Capture the cell that displays the provided text and extract its [x, y] central coordinate. 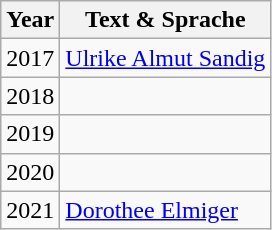
2018 [30, 96]
2017 [30, 58]
2020 [30, 172]
Dorothee Elmiger [166, 210]
2019 [30, 134]
Year [30, 20]
Text & Sprache [166, 20]
2021 [30, 210]
Ulrike Almut Sandig [166, 58]
